Output the (X, Y) coordinate of the center of the cell containing the given text.  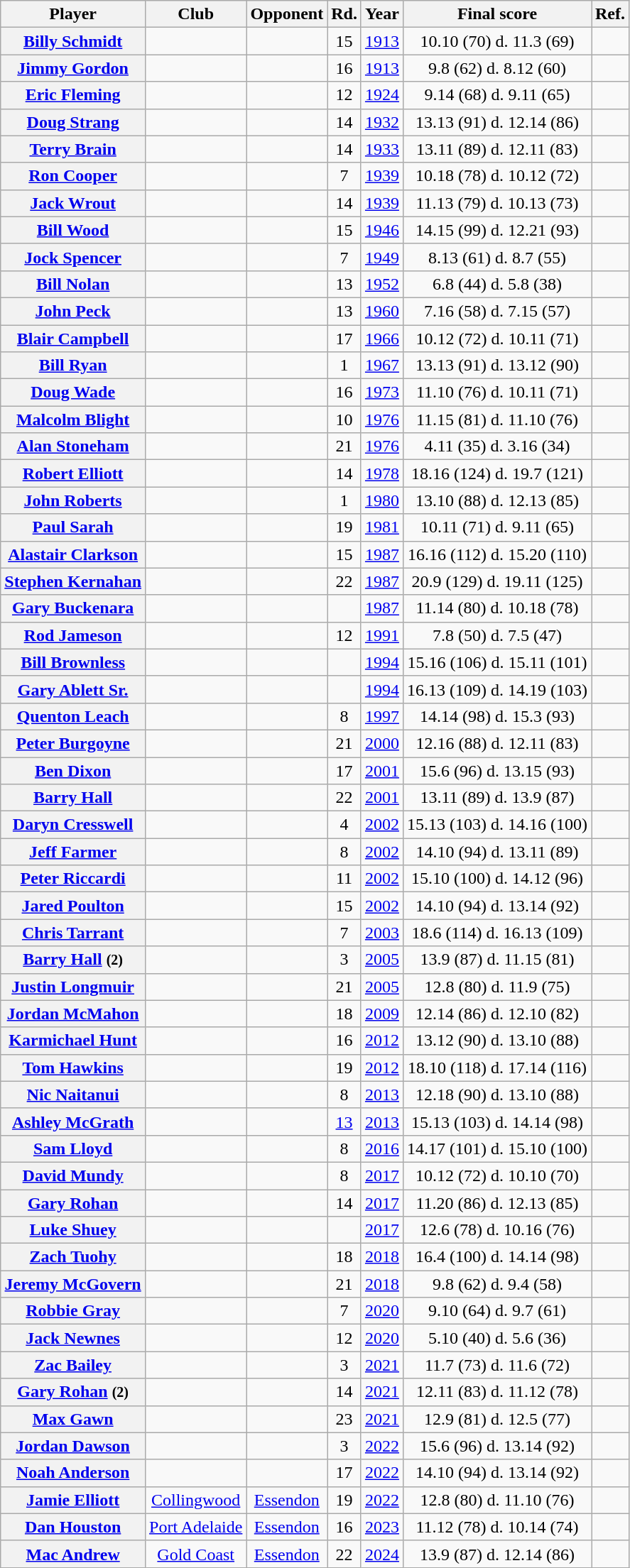
Jamie Elliott (73, 1500)
Justin Longmuir (73, 987)
Nic Naitanui (73, 1095)
Jordan Dawson (73, 1446)
Bill Nolan (73, 284)
12.16 (88) d. 12.11 (83) (497, 743)
Year (382, 14)
Sam Lloyd (73, 1148)
1933 (382, 149)
4 (344, 825)
13.9 (87) d. 11.15 (81) (497, 960)
13.11 (89) d. 12.11 (83) (497, 149)
Barry Hall (73, 798)
John Peck (73, 311)
18.16 (124) d. 19.7 (121) (497, 473)
2009 (382, 1014)
Robbie Gray (73, 1311)
13.11 (89) d. 13.9 (87) (497, 798)
6.8 (44) d. 5.8 (38) (497, 284)
Jock Spencer (73, 257)
2024 (382, 1554)
12.8 (80) d. 11.9 (75) (497, 987)
10.12 (72) d. 10.11 (71) (497, 339)
9.10 (64) d. 9.7 (61) (497, 1311)
4.11 (35) d. 3.16 (34) (497, 446)
Barry Hall (2) (73, 960)
11.10 (76) d. 10.11 (71) (497, 393)
Jack Wrout (73, 203)
12.14 (86) d. 12.10 (82) (497, 1014)
13.10 (88) d. 12.13 (85) (497, 500)
Gary Ablett Sr. (73, 689)
1981 (382, 527)
1949 (382, 257)
18.10 (118) d. 17.14 (116) (497, 1068)
9.8 (62) d. 8.12 (60) (497, 68)
Noah Anderson (73, 1473)
2016 (382, 1148)
2023 (382, 1527)
15.13 (103) d. 14.14 (98) (497, 1122)
11.12 (78) d. 10.14 (74) (497, 1527)
15.16 (106) d. 15.11 (101) (497, 662)
14.14 (98) d. 15.3 (93) (497, 716)
Gary Buckenara (73, 608)
13.13 (91) d. 12.14 (86) (497, 122)
1952 (382, 284)
Ben Dixon (73, 770)
14.10 (94) d. 13.11 (89) (497, 852)
Karmichael Hunt (73, 1041)
11.20 (86) d. 12.13 (85) (497, 1203)
Jeff Farmer (73, 852)
Club (196, 14)
1966 (382, 339)
15.6 (96) d. 13.15 (93) (497, 770)
Player (73, 14)
1960 (382, 311)
Jared Poulton (73, 906)
Final score (497, 14)
10.18 (78) d. 10.12 (72) (497, 176)
11.15 (81) d. 11.10 (76) (497, 420)
11.14 (80) d. 10.18 (78) (497, 608)
18.6 (114) d. 16.13 (109) (497, 933)
Jack Newnes (73, 1338)
13.9 (87) d. 12.14 (86) (497, 1554)
David Mundy (73, 1175)
Alastair Clarkson (73, 554)
1991 (382, 635)
1967 (382, 366)
2003 (382, 933)
5.10 (40) d. 5.6 (36) (497, 1338)
1978 (382, 473)
Rod Jameson (73, 635)
13.13 (91) d. 13.12 (90) (497, 366)
Zac Bailey (73, 1365)
Billy Schmidt (73, 41)
Malcolm Blight (73, 420)
16.13 (109) d. 14.19 (103) (497, 689)
10.11 (71) d. 9.11 (65) (497, 527)
Eric Fleming (73, 95)
Daryn Cresswell (73, 825)
Quenton Leach (73, 716)
9.14 (68) d. 9.11 (65) (497, 95)
23 (344, 1419)
16.4 (100) d. 14.14 (98) (497, 1257)
Alan Stoneham (73, 446)
Bill Wood (73, 230)
14.15 (99) d. 12.21 (93) (497, 230)
Peter Riccardi (73, 879)
11.13 (79) d. 10.13 (73) (497, 203)
Gary Rohan (2) (73, 1392)
16.16 (112) d. 15.20 (110) (497, 554)
9.8 (62) d. 9.4 (58) (497, 1284)
Collingwood (196, 1500)
Bill Brownless (73, 662)
1980 (382, 500)
Luke Shuey (73, 1230)
Gold Coast (196, 1554)
Stephen Kernahan (73, 581)
15.10 (100) d. 14.12 (96) (497, 879)
Robert Elliott (73, 473)
12.9 (81) d. 12.5 (77) (497, 1419)
Paul Sarah (73, 527)
7.8 (50) d. 7.5 (47) (497, 635)
1946 (382, 230)
12.8 (80) d. 11.10 (76) (497, 1500)
Rd. (344, 14)
1973 (382, 393)
15.6 (96) d. 13.14 (92) (497, 1446)
John Roberts (73, 500)
Terry Brain (73, 149)
14.17 (101) d. 15.10 (100) (497, 1148)
20.9 (129) d. 19.11 (125) (497, 581)
1924 (382, 95)
13.12 (90) d. 13.10 (88) (497, 1041)
1932 (382, 122)
Jimmy Gordon (73, 68)
Ashley McGrath (73, 1122)
Blair Campbell (73, 339)
Ref. (609, 14)
12.11 (83) d. 11.12 (78) (497, 1392)
10 (344, 420)
Ron Cooper (73, 176)
10.12 (72) d. 10.10 (70) (497, 1175)
Opponent (287, 14)
Doug Wade (73, 393)
Doug Strang (73, 122)
12.6 (78) d. 10.16 (76) (497, 1230)
Tom Hawkins (73, 1068)
Chris Tarrant (73, 933)
11.7 (73) d. 11.6 (72) (497, 1365)
15.13 (103) d. 14.16 (100) (497, 825)
1997 (382, 716)
Mac Andrew (73, 1554)
Jordan McMahon (73, 1014)
Zach Tuohy (73, 1257)
Bill Ryan (73, 366)
Max Gawn (73, 1419)
7.16 (58) d. 7.15 (57) (497, 311)
Gary Rohan (73, 1203)
8.13 (61) d. 8.7 (55) (497, 257)
Jeremy McGovern (73, 1284)
Dan Houston (73, 1527)
11 (344, 879)
12.18 (90) d. 13.10 (88) (497, 1095)
10.10 (70) d. 11.3 (69) (497, 41)
Port Adelaide (196, 1527)
Peter Burgoyne (73, 743)
2000 (382, 743)
